Return (X, Y) of the center of cell containing provided text 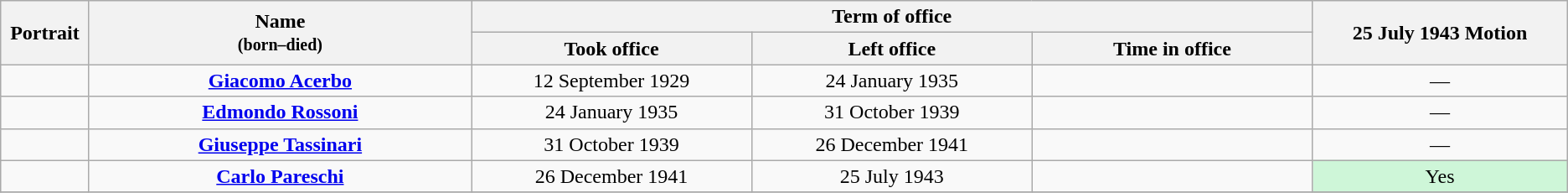
25 July 1943 (891, 176)
Carlo Pareschi (280, 176)
Took office (611, 49)
25 July 1943 Motion (1440, 33)
Portrait (45, 33)
Giacomo Acerbo (280, 81)
Term of office (892, 17)
12 September 1929 (611, 81)
Yes (1440, 176)
Time in office (1173, 49)
Name(born–died) (280, 33)
Edmondo Rossoni (280, 112)
Left office (891, 49)
Giuseppe Tassinari (280, 144)
